Find where the given text appears and provide that cell's center as [X, Y] coordinate. 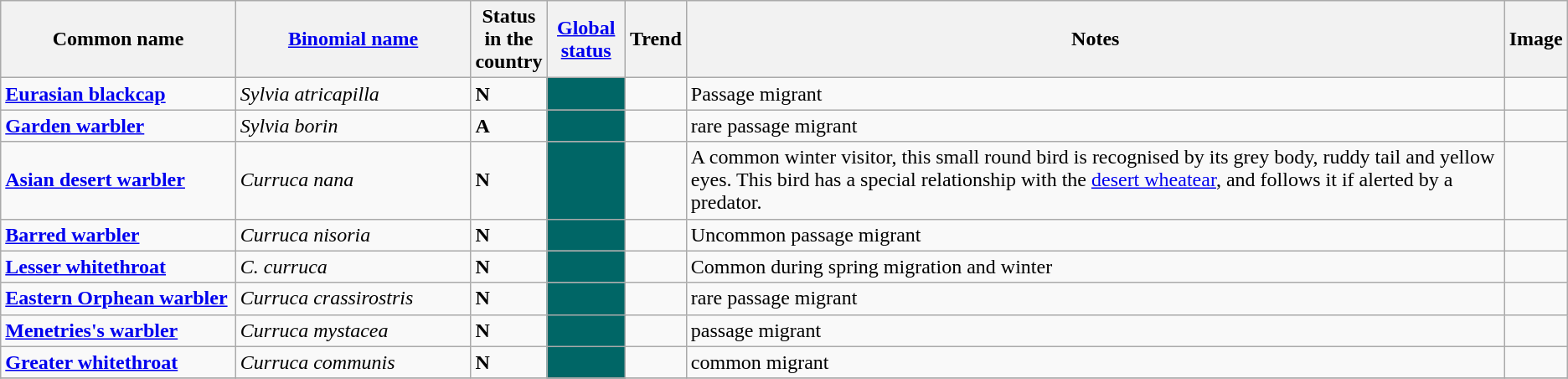
Curruca nisoria [353, 235]
Greater whitethroat [119, 362]
Common during spring migration and winter [1096, 267]
common migrant [1096, 362]
Binomial name [353, 39]
Notes [1096, 39]
Curruca communis [353, 362]
Menetries's warbler [119, 330]
Eurasian blackcap [119, 94]
Image [1536, 39]
Sylvia borin [353, 126]
Curruca mystacea [353, 330]
Sylvia atricapilla [353, 94]
Common name [119, 39]
Garden warbler [119, 126]
Barred warbler [119, 235]
Global status [586, 39]
Lesser whitethroat [119, 267]
Eastern Orphean warbler [119, 299]
Passage migrant [1096, 94]
Status in the country [509, 39]
Asian desert warbler [119, 180]
Uncommon passage migrant [1096, 235]
C. curruca [353, 267]
passage migrant [1096, 330]
Trend [655, 39]
Curruca crassirostris [353, 299]
A [509, 126]
Curruca nana [353, 180]
